Identify which cell holds the provided text, then report its (x, y) central coordinate. 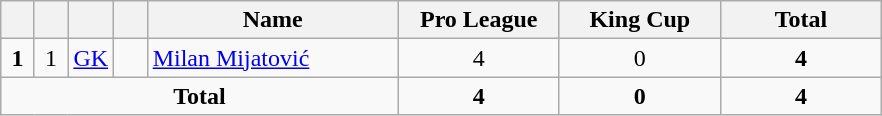
Name (272, 20)
King Cup (640, 20)
Pro League (478, 20)
GK (91, 58)
Milan Mijatović (272, 58)
